Extract the [X, Y] coordinate from the center of the cell holding the provided text.  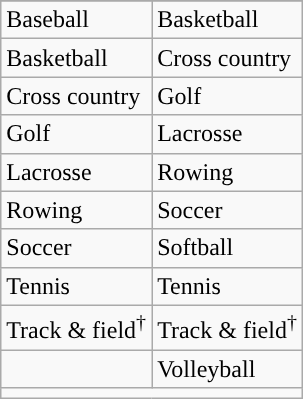
Volleyball [228, 369]
Baseball [76, 20]
Softball [228, 248]
